Provide the (x, y) coordinate of the cell's center where the given text is located.  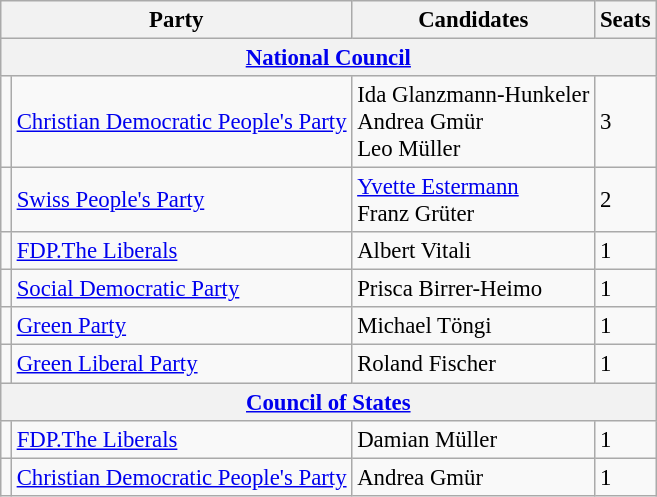
Seats (626, 20)
National Council (328, 58)
Andrea Gmür (474, 477)
Yvette EstermannFranz Grüter (474, 200)
Roland Fischer (474, 364)
Social Democratic Party (182, 289)
Council of States (328, 402)
Michael Töngi (474, 327)
Albert Vitali (474, 251)
Candidates (474, 20)
2 (626, 200)
3 (626, 122)
Party (176, 20)
Prisca Birrer-Heimo (474, 289)
Green Party (182, 327)
Swiss People's Party (182, 200)
Ida Glanzmann-HunkelerAndrea GmürLeo Müller (474, 122)
Green Liberal Party (182, 364)
Damian Müller (474, 439)
